From the cell containing the given text, extract its center point as (x, y) coordinate. 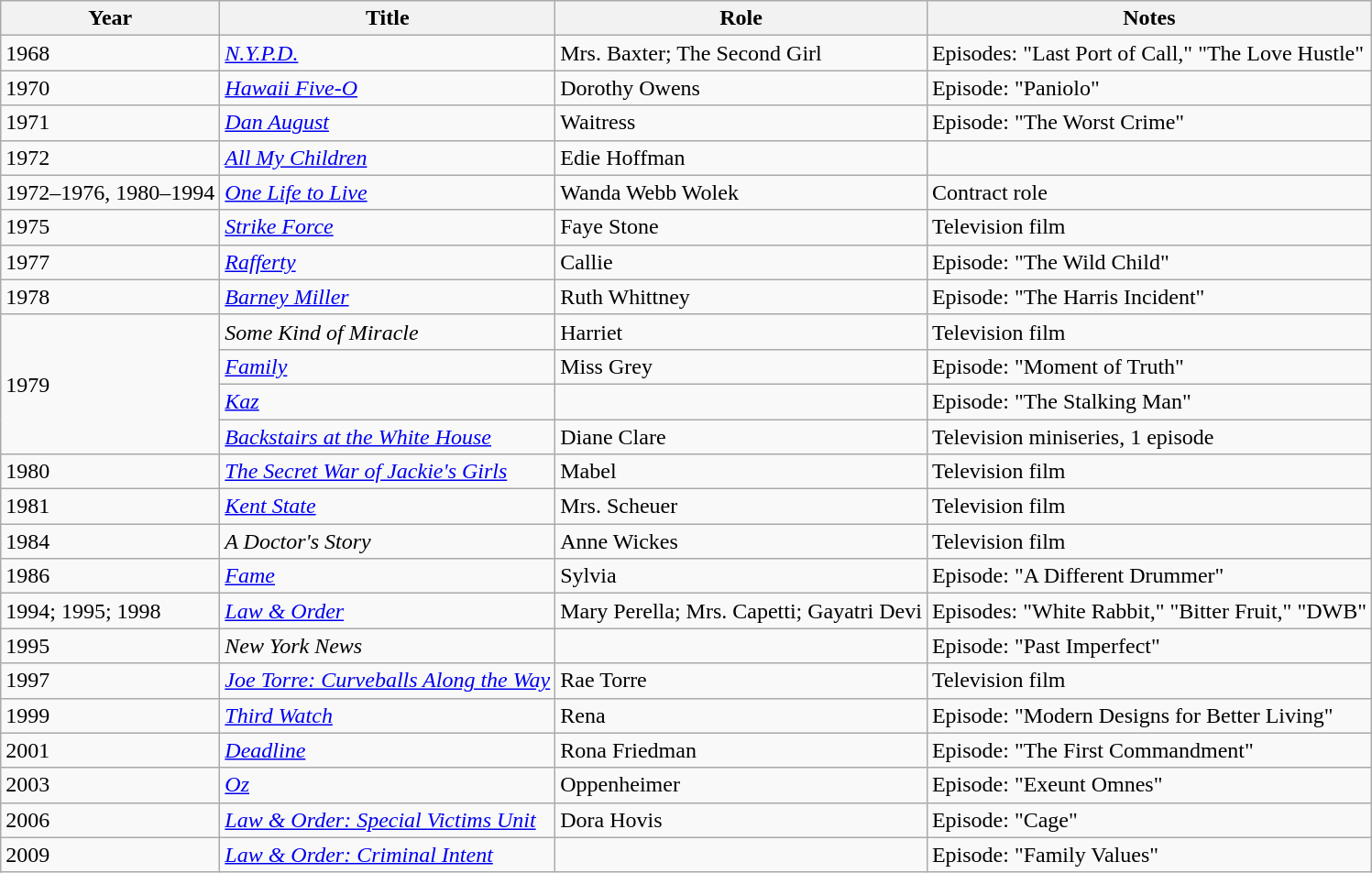
1986 (110, 576)
Backstairs at the White House (388, 437)
Barney Miller (388, 297)
Sylvia (741, 576)
1994; 1995; 1998 (110, 611)
1975 (110, 227)
Diane Clare (741, 437)
Wanda Webb Wolek (741, 192)
Rena (741, 715)
Rafferty (388, 262)
Dorothy Owens (741, 88)
1979 (110, 384)
The Secret War of Jackie's Girls (388, 472)
One Life to Live (388, 192)
Episode: "A Different Drummer" (1149, 576)
Episode: "The First Commandment" (1149, 750)
1968 (110, 53)
Law & Order: Criminal Intent (388, 855)
1981 (110, 507)
A Doctor's Story (388, 541)
Law & Order: Special Victims Unit (388, 820)
Faye Stone (741, 227)
Dora Hovis (741, 820)
Notes (1149, 18)
1995 (110, 646)
Anne Wickes (741, 541)
Dan August (388, 123)
2006 (110, 820)
Mabel (741, 472)
Fame (388, 576)
2009 (110, 855)
Hawaii Five-O (388, 88)
1971 (110, 123)
Rona Friedman (741, 750)
Miss Grey (741, 366)
All My Children (388, 158)
Episode: "The Stalking Man" (1149, 401)
Kaz (388, 401)
Third Watch (388, 715)
1977 (110, 262)
1980 (110, 472)
Episode: "Family Values" (1149, 855)
Deadline (388, 750)
Episodes: "White Rabbit," "Bitter Fruit," "DWB" (1149, 611)
Contract role (1149, 192)
Television miniseries, 1 episode (1149, 437)
Episode: "Exeunt Omnes" (1149, 785)
Episode: "The Wild Child" (1149, 262)
1978 (110, 297)
Rae Torre (741, 681)
1972–1976, 1980–1994 (110, 192)
Law & Order (388, 611)
Edie Hoffman (741, 158)
Ruth Whittney (741, 297)
2001 (110, 750)
Waitress (741, 123)
Episode: "Paniolo" (1149, 88)
Mrs. Baxter; The Second Girl (741, 53)
Role (741, 18)
Oppenheimer (741, 785)
Episode: "Modern Designs for Better Living" (1149, 715)
1970 (110, 88)
Episode: "The Harris Incident" (1149, 297)
Strike Force (388, 227)
Episode: "Past Imperfect" (1149, 646)
2003 (110, 785)
Title (388, 18)
1999 (110, 715)
1997 (110, 681)
Family (388, 366)
Mrs. Scheuer (741, 507)
N.Y.P.D. (388, 53)
Mary Perella; Mrs. Capetti; Gayatri Devi (741, 611)
Episodes: "Last Port of Call," "The Love Hustle" (1149, 53)
Harriet (741, 332)
Episode: "Moment of Truth" (1149, 366)
New York News (388, 646)
Callie (741, 262)
Kent State (388, 507)
1984 (110, 541)
Some Kind of Miracle (388, 332)
1972 (110, 158)
Oz (388, 785)
Year (110, 18)
Episode: "The Worst Crime" (1149, 123)
Joe Torre: Curveballs Along the Way (388, 681)
Episode: "Cage" (1149, 820)
